Return (X, Y) of the center of cell containing provided text 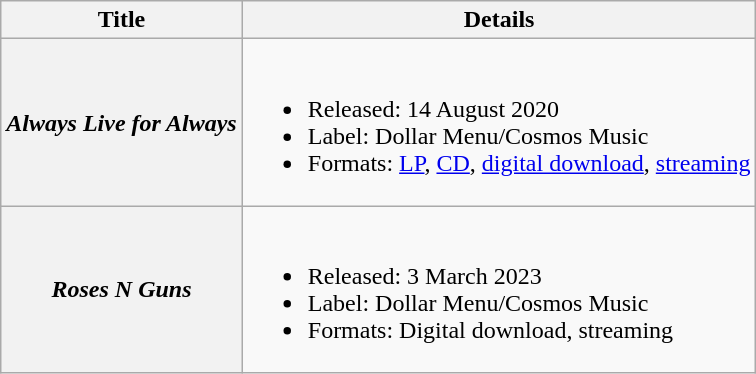
Details (499, 20)
Title (122, 20)
Released: 14 August 2020Label: Dollar Menu/Cosmos MusicFormats: LP, CD, digital download, streaming (499, 122)
Roses N Guns (122, 290)
Always Live for Always (122, 122)
Released: 3 March 2023Label: Dollar Menu/Cosmos MusicFormats: Digital download, streaming (499, 290)
